Locate the cell with the specified text and output its (x, y) center coordinate. 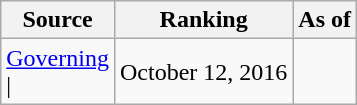
Ranking (203, 20)
Governing| (58, 72)
Source (58, 20)
As of (325, 20)
October 12, 2016 (203, 72)
